Capture the cell that displays the provided text and extract its [x, y] central coordinate. 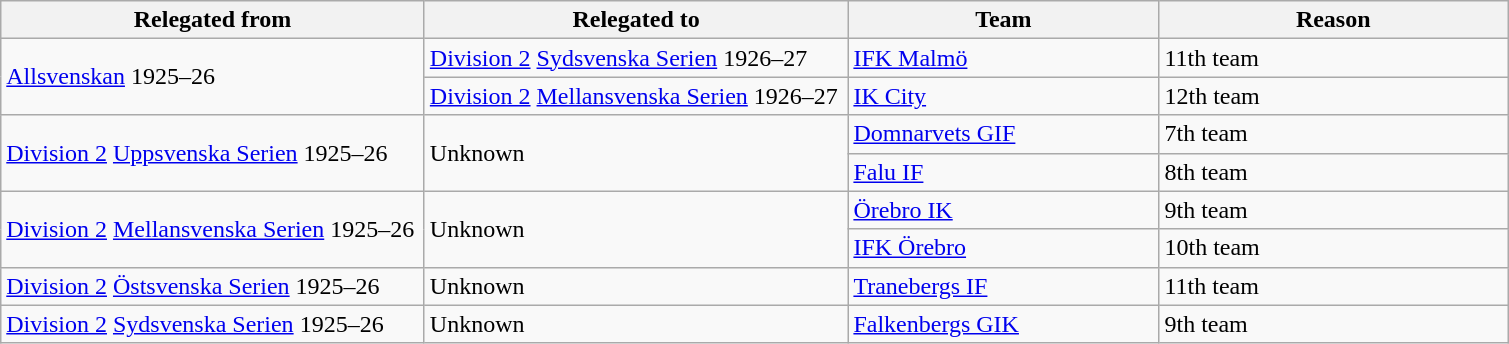
Örebro IK [1004, 210]
8th team [1334, 172]
IFK Malmö [1004, 58]
Tranebergs IF [1004, 286]
Team [1004, 20]
Division 2 Mellansvenska Serien 1926–27 [636, 96]
IFK Örebro [1004, 248]
Division 2 Sydsvenska Serien 1926–27 [636, 58]
Allsvenskan 1925–26 [213, 77]
10th team [1334, 248]
Falkenbergs GIK [1004, 324]
Relegated from [213, 20]
7th team [1334, 134]
Division 2 Sydsvenska Serien 1925–26 [213, 324]
Division 2 Östsvenska Serien 1925–26 [213, 286]
IK City [1004, 96]
Division 2 Uppsvenska Serien 1925–26 [213, 153]
Relegated to [636, 20]
Division 2 Mellansvenska Serien 1925–26 [213, 229]
Falu IF [1004, 172]
Reason [1334, 20]
12th team [1334, 96]
Domnarvets GIF [1004, 134]
